Return [X, Y] of the center of cell containing provided text 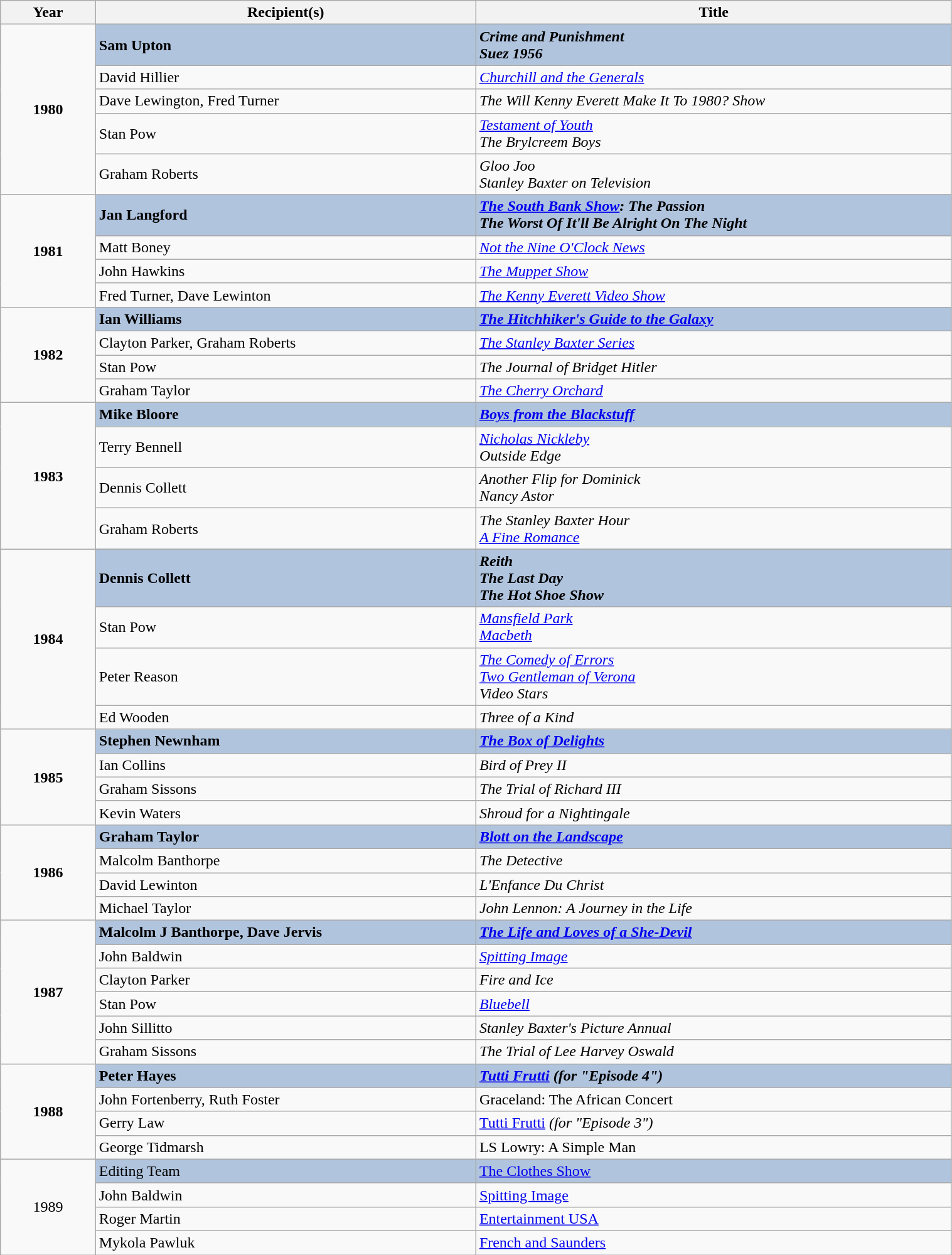
Blott on the Landscape [714, 836]
Ian Williams [286, 319]
David Hillier [286, 77]
Tutti Frutti (for "Episode 4") [714, 1076]
Testament of YouthThe Brylcreem Boys [714, 133]
Kevin Waters [286, 813]
Boys from the Blackstuff [714, 415]
1980 [48, 109]
The Box of Delights [714, 741]
Shroud for a Nightingale [714, 813]
The Life and Loves of a She-Devil [714, 932]
Ed Wooden [286, 717]
1989 [48, 1207]
David Lewinton [286, 884]
The Cherry Orchard [714, 391]
Malcolm Banthorpe [286, 860]
Gloo JooStanley Baxter on Television [714, 174]
Bird of Prey II [714, 765]
Mykola Pawluk [286, 1242]
John Sillitto [286, 1028]
The Kenny Everett Video Show [714, 295]
Entertainment USA [714, 1219]
John Hawkins [286, 271]
Year [48, 13]
ReithThe Last DayThe Hot Shoe Show [714, 578]
Stephen Newnham [286, 741]
Not the Nine O'Clock News [714, 247]
The Trial of Richard III [714, 789]
Jan Langford [286, 215]
The Trial of Lee Harvey Oswald [714, 1052]
1986 [48, 872]
Michael Taylor [286, 909]
1981 [48, 251]
Title [714, 13]
1984 [48, 639]
Sam Upton [286, 45]
Crime and PunishmentSuez 1956 [714, 45]
Fred Turner, Dave Lewinton [286, 295]
Matt Boney [286, 247]
Gerry Law [286, 1123]
Fire and Ice [714, 980]
Clayton Parker, Graham Roberts [286, 343]
French and Saunders [714, 1242]
Stanley Baxter's Picture Annual [714, 1028]
Terry Bennell [286, 447]
Editing Team [286, 1171]
The Detective [714, 860]
1982 [48, 355]
Peter Hayes [286, 1076]
Three of a Kind [714, 717]
Tutti Frutti (for "Episode 3") [714, 1123]
The Clothes Show [714, 1171]
Clayton Parker [286, 980]
L'Enfance Du Christ [714, 884]
Nicholas NicklebyOutside Edge [714, 447]
George Tidmarsh [286, 1147]
The Will Kenny Everett Make It To 1980? Show [714, 101]
John Lennon: A Journey in the Life [714, 909]
Peter Reason [286, 676]
Graceland: The African Concert [714, 1099]
Another Flip for DominickNancy Astor [714, 488]
1983 [48, 476]
1987 [48, 992]
The Comedy of ErrorsTwo Gentleman of VeronaVideo Stars [714, 676]
The Muppet Show [714, 271]
Dave Lewington, Fred Turner [286, 101]
The Stanley Baxter HourA Fine Romance [714, 528]
Recipient(s) [286, 13]
Mansfield ParkMacbeth [714, 627]
LS Lowry: A Simple Man [714, 1147]
John Fortenberry, Ruth Foster [286, 1099]
Bluebell [714, 1004]
1988 [48, 1111]
Malcolm J Banthorpe, Dave Jervis [286, 932]
The South Bank Show: The PassionThe Worst Of It'll Be Alright On The Night [714, 215]
The Stanley Baxter Series [714, 343]
Roger Martin [286, 1219]
The Journal of Bridget Hitler [714, 367]
1985 [48, 777]
Mike Bloore [286, 415]
The Hitchhiker's Guide to the Galaxy [714, 319]
Churchill and the Generals [714, 77]
Ian Collins [286, 765]
